Identify which cell holds the provided text, then report its (X, Y) central coordinate. 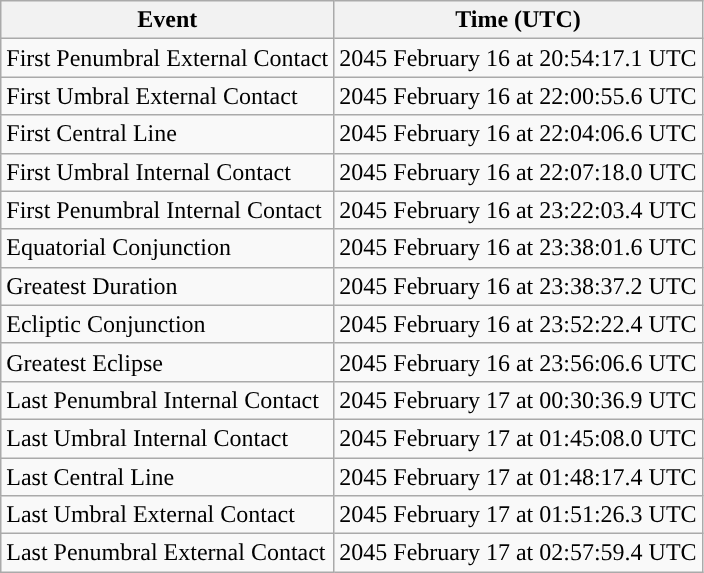
2045 February 16 at 23:38:01.6 UTC (518, 248)
Time (UTC) (518, 20)
2045 February 16 at 23:22:03.4 UTC (518, 210)
Event (168, 20)
First Umbral External Contact (168, 96)
First Central Line (168, 134)
Last Umbral Internal Contact (168, 438)
2045 February 16 at 23:38:37.2 UTC (518, 286)
2045 February 17 at 01:51:26.3 UTC (518, 515)
2045 February 16 at 23:52:22.4 UTC (518, 324)
Last Central Line (168, 477)
2045 February 16 at 22:07:18.0 UTC (518, 172)
2045 February 16 at 20:54:17.1 UTC (518, 58)
First Penumbral External Contact (168, 58)
2045 February 17 at 02:57:59.4 UTC (518, 553)
2045 February 16 at 22:00:55.6 UTC (518, 96)
2045 February 17 at 01:48:17.4 UTC (518, 477)
2045 February 16 at 23:56:06.6 UTC (518, 362)
First Penumbral Internal Contact (168, 210)
Last Penumbral Internal Contact (168, 400)
Last Umbral External Contact (168, 515)
Ecliptic Conjunction (168, 324)
First Umbral Internal Contact (168, 172)
Greatest Duration (168, 286)
Equatorial Conjunction (168, 248)
2045 February 16 at 22:04:06.6 UTC (518, 134)
Last Penumbral External Contact (168, 553)
Greatest Eclipse (168, 362)
2045 February 17 at 01:45:08.0 UTC (518, 438)
2045 February 17 at 00:30:36.9 UTC (518, 400)
